Extract the [x, y] coordinate from the center of the cell holding the provided text.  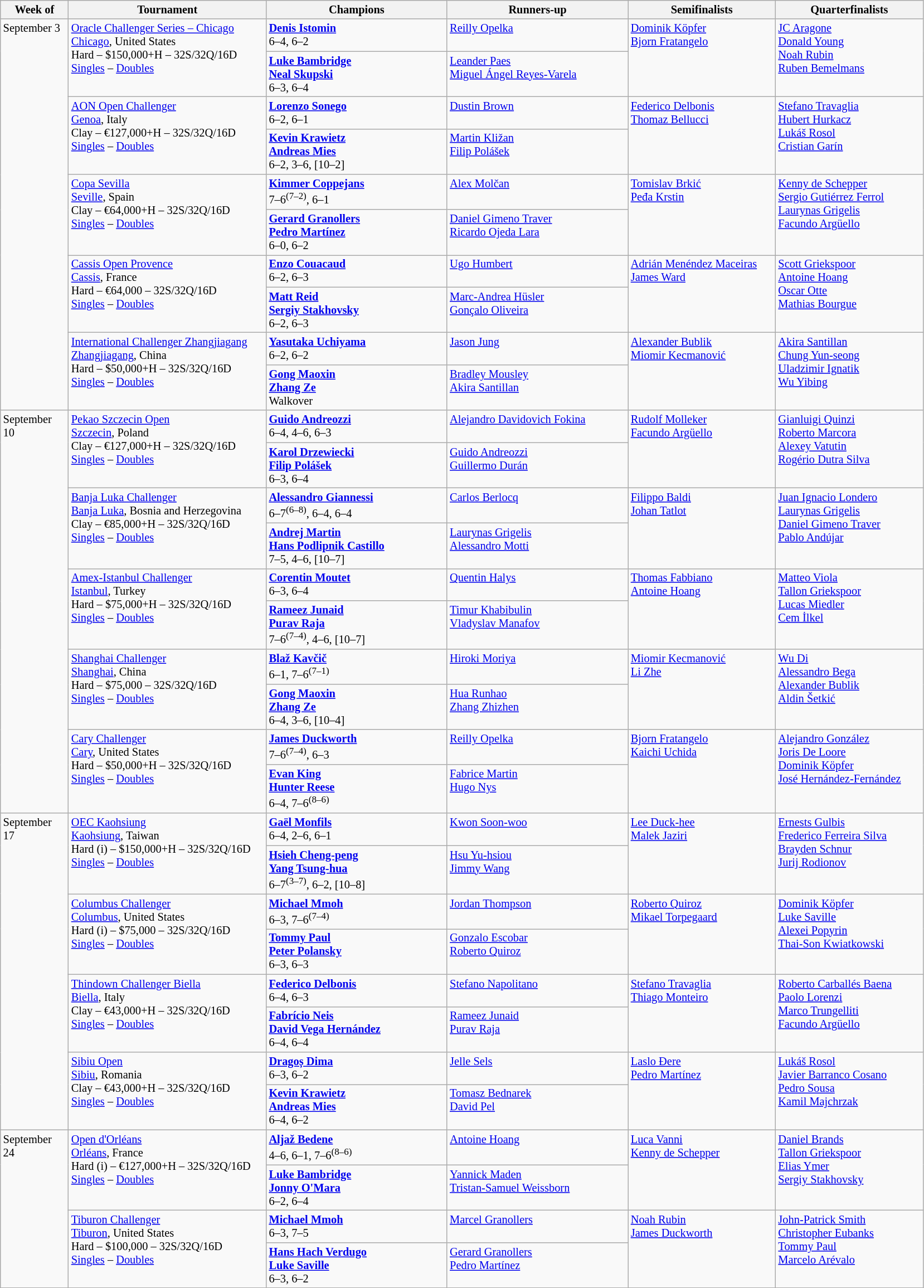
Miomir Kecmanović Li Zhe [702, 689]
Gerard Granollers Pedro Martínez [537, 1265]
Gong Maoxin Zhang ZeWalkover [357, 387]
Hiroki Moriya [537, 667]
Lukáš Rosol Javier Barranco Cosano Pedro Sousa Kamil Majchrzak [849, 1090]
Hsu Yu-hsiou Jimmy Wang [537, 869]
Copa SevillaSeville, Spain Clay – €64,000+H – 32S/32Q/16DSingles – Doubles [167, 215]
Kenny de Schepper Sergio Gutiérrez Ferrol Laurynas Grigelis Facundo Argüello [849, 215]
James Duckworth7–6(7–4), 6–3 [357, 747]
Guido Andreozzi Guillermo Durán [537, 465]
Alessandro Giannessi6–7(6–8), 6–4, 6–4 [357, 505]
Lee Duck-hee Malek Jaziri [702, 854]
Amex-Istanbul ChallengerIstanbul, Turkey Hard – $75,000+H – 32S/32Q/16DSingles – Doubles [167, 609]
Daniel Gimeno Traver Ricardo Ojeda Lara [537, 232]
Hans Hach Verdugo Luke Saville6–3, 6–2 [357, 1265]
Banja Luka ChallengerBanja Luka, Bosnia and Herzegovina Clay – €85,000+H – 32S/32Q/16DSingles – Doubles [167, 528]
Dominik Köpfer Luke Saville Alexei Popyrin Thai-Son Kwiatkowski [849, 934]
Ernests Gulbis Frederico Ferreira Silva Brayden Schnur Jurij Rodionov [849, 854]
Filippo Baldi Johan Tatlot [702, 528]
Laslo Đere Pedro Martínez [702, 1090]
Pekao Szczecin OpenSzczecin, Poland Clay – €127,000+H – 32S/32Q/16DSingles – Doubles [167, 449]
Alexander Bublik Miomir Kecmanović [702, 371]
Tommy Paul Peter Polansky6–3, 6–3 [357, 951]
Dominik Köpfer Bjorn Fratangelo [702, 58]
Michael Mmoh6–3, 7–5 [357, 1226]
Gong Maoxin Zhang Ze6–4, 3–6, [10–4] [357, 707]
Gaël Monfils6–4, 2–6, 6–1 [357, 829]
Noah Rubin James Duckworth [702, 1248]
Shanghai ChallengerShanghai, China Hard – $75,000 – 32S/32Q/16DSingles – Doubles [167, 689]
Rudolf Molleker Facundo Argüello [702, 449]
Gerard Granollers Pedro Martínez6–0, 6–2 [357, 232]
Yasutaka Uchiyama6–2, 6–2 [357, 349]
Matteo Viola Tallon Griekspoor Lucas Miedler Cem İlkel [849, 609]
Hua Runhao Zhang Zhizhen [537, 707]
Columbus ChallengerColumbus, United States Hard (i) – $75,000 – 32S/32Q/16DSingles – Doubles [167, 934]
Michael Mmoh6–3, 7–6(7–4) [357, 912]
Fabrice Martin Hugo Nys [537, 789]
Corentin Moutet6–3, 6–4 [357, 585]
Luca Vanni Kenny de Schepper [702, 1170]
Thomas Fabbiano Antoine Hoang [702, 609]
Antoine Hoang [537, 1147]
Cassis Open ProvenceCassis, France Hard – €64,000 – 32S/32Q/16DSingles – Doubles [167, 293]
Marcel Granollers [537, 1226]
Matt Reid Sergiy Stakhovsky6–2, 6–3 [357, 310]
Carlos Berlocq [537, 505]
Dustin Brown [537, 113]
Hsieh Cheng-peng Yang Tsung-hua6–7(3–7), 6–2, [10–8] [357, 869]
Stefano Napolitano [537, 990]
Timur Khabibulin Vladyslav Manafov [537, 624]
Dragoș Dima6–3, 6–2 [357, 1068]
Yannick Maden Tristan-Samuel Weissborn [537, 1188]
Week of [35, 9]
OEC KaohsiungKaohsiung, Taiwan Hard (i) – $150,000+H – 32S/32Q/16DSingles – Doubles [167, 854]
Sibiu OpenSibiu, Romania Clay – €43,000+H – 32S/32Q/16DSingles – Doubles [167, 1090]
Fabrício Neis David Vega Hernández6–4, 6–4 [357, 1029]
Cary ChallengerCary, United States Hard – $50,000+H – 32S/32Q/16DSingles – Doubles [167, 771]
Bradley Mousley Akira Santillan [537, 387]
Evan King Hunter Reese6–4, 7–6(8–6) [357, 789]
Andrej Martin Hans Podlipnik Castillo7–5, 4–6, [10–7] [357, 546]
September 17 [35, 971]
Rameez Junaid Purav Raja7–6(7–4), 4–6, [10–7] [357, 624]
International Challenger ZhangjiagangZhangjiagang, China Hard – $50,000+H – 32S/32Q/16DSingles – Doubles [167, 371]
Lorenzo Sonego6–2, 6–1 [357, 113]
Marc-Andrea Hüsler Gonçalo Oliveira [537, 310]
Gonzalo Escobar Roberto Quiroz [537, 951]
Gianluigi Quinzi Roberto Marcora Alexey Vatutin Rogério Dutra Silva [849, 449]
Jordan Thompson [537, 912]
Aljaž Bedene4–6, 6–1, 7–6(8–6) [357, 1147]
Blaž Kavčič6–1, 7–6(7–1) [357, 667]
Tomislav Brkić Peđa Krstin [702, 215]
Luke Bambridge Neal Skupski6–3, 6–4 [357, 74]
Kwon Soon-woo [537, 829]
September 10 [35, 612]
Tournament [167, 9]
Jelle Sels [537, 1068]
Alejandro González Joris De Loore Dominik Köpfer José Hernández-Fernández [849, 771]
Rameez Junaid Purav Raja [537, 1029]
JC Aragone Donald Young Noah Rubin Ruben Bemelmans [849, 58]
Kevin Krawietz Andreas Mies6–4, 6–2 [357, 1107]
Kevin Krawietz Andreas Mies6–2, 3–6, [10–2] [357, 152]
Runners-up [537, 9]
Luke Bambridge Jonny O'Mara6–2, 6–4 [357, 1188]
Quentin Halys [537, 585]
Oracle Challenger Series – ChicagoChicago, United States Hard – $150,000+H – 32S/32Q/16DSingles – Doubles [167, 58]
Laurynas Grigelis Alessandro Motti [537, 546]
AON Open ChallengerGenoa, Italy Clay – €127,000+H – 32S/32Q/16DSingles – Doubles [167, 135]
Semifinalists [702, 9]
John-Patrick Smith Christopher Eubanks Tommy Paul Marcelo Arévalo [849, 1248]
Akira Santillan Chung Yun-seong Uladzimir Ignatik Wu Yibing [849, 371]
Enzo Couacaud6–2, 6–3 [357, 271]
Tomasz Bednarek David Pel [537, 1107]
Wu Di Alessandro Bega Alexander Bublik Aldin Šetkić [849, 689]
Jason Jung [537, 349]
Roberto Quiroz Mikael Torpegaard [702, 934]
Federico Delbonis Thomaz Bellucci [702, 135]
Daniel Brands Tallon Griekspoor Elias Ymer Sergiy Stakhovsky [849, 1170]
Karol Drzewiecki Filip Polášek6–3, 6–4 [357, 465]
Tiburon ChallengerTiburon, United States Hard – $100,000 – 32S/32Q/16DSingles – Doubles [167, 1248]
Bjorn Fratangelo Kaichi Uchida [702, 771]
Roberto Carballés Baena Paolo Lorenzi Marco Trungelliti Facundo Argüello [849, 1013]
Denis Istomin6–4, 6–2 [357, 35]
Ugo Humbert [537, 271]
Martin Kližan Filip Polášek [537, 152]
Alex Molčan [537, 192]
September 3 [35, 215]
Leander Paes Miguel Ángel Reyes-Varela [537, 74]
Juan Ignacio Londero Laurynas Grigelis Daniel Gimeno Traver Pablo Andújar [849, 528]
Quarterfinalists [849, 9]
Guido Andreozzi6–4, 4–6, 6–3 [357, 426]
Scott Griekspoor Antoine Hoang Oscar Otte Mathias Bourgue [849, 293]
Stefano Travaglia Thiago Monteiro [702, 1013]
Thindown Challenger BiellaBiella, Italy Clay – €43,000+H – 32S/32Q/16DSingles – Doubles [167, 1013]
Champions [357, 9]
Stefano Travaglia Hubert Hurkacz Lukáš Rosol Cristian Garín [849, 135]
Alejandro Davidovich Fokina [537, 426]
Federico Delbonis6–4, 6–3 [357, 990]
Adrián Menéndez Maceiras James Ward [702, 293]
Kimmer Coppejans7–6(7–2), 6–1 [357, 192]
September 24 [35, 1209]
Open d'OrléansOrléans, France Hard (i) – €127,000+H – 32S/32Q/16DSingles – Doubles [167, 1170]
